Output the [X, Y] coordinate of the center of the cell containing the given text.  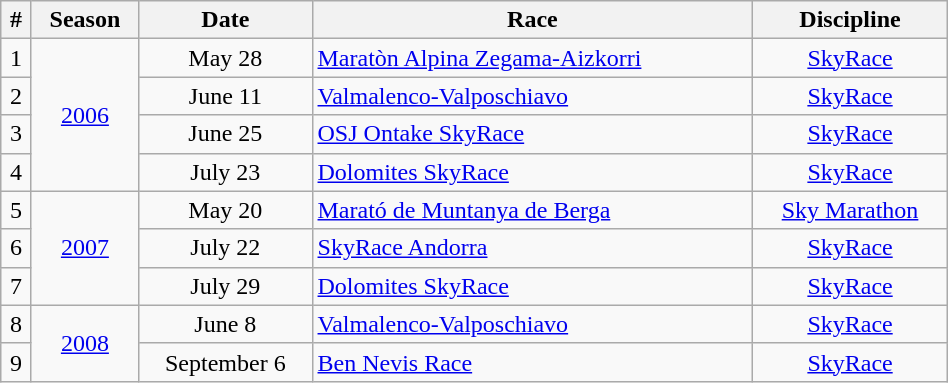
1 [16, 58]
6 [16, 248]
July 22 [226, 248]
7 [16, 286]
June 11 [226, 96]
May 28 [226, 58]
July 23 [226, 172]
Ben Nevis Race [532, 362]
July 29 [226, 286]
May 20 [226, 210]
9 [16, 362]
5 [16, 210]
SkyRace Andorra [532, 248]
2008 [85, 343]
Season [85, 20]
June 8 [226, 324]
September 6 [226, 362]
2006 [85, 115]
2007 [85, 248]
3 [16, 134]
2 [16, 96]
Date [226, 20]
# [16, 20]
4 [16, 172]
8 [16, 324]
Discipline [850, 20]
Marató de Muntanya de Berga [532, 210]
June 25 [226, 134]
Race [532, 20]
Sky Marathon [850, 210]
OSJ Ontake SkyRace [532, 134]
Maratòn Alpina Zegama-Aizkorri [532, 58]
